Identify which cell holds the provided text, then report its (x, y) central coordinate. 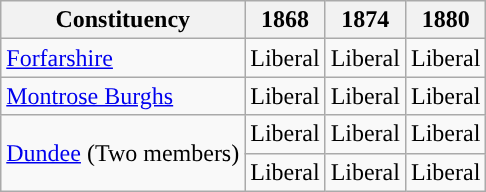
1874 (365, 20)
Montrose Burghs (123, 96)
Constituency (123, 20)
Dundee (Two members) (123, 153)
Forfarshire (123, 58)
1880 (445, 20)
1868 (285, 20)
